Output the [X, Y] coordinate of the center of the cell containing the given text.  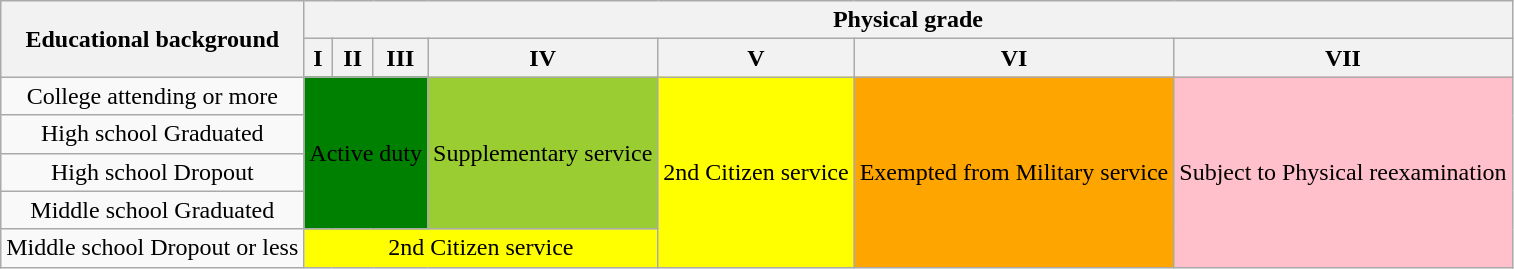
Exempted from Military service [1014, 172]
Physical grade [908, 20]
Middle school Dropout or less [152, 248]
VII [1343, 58]
III [400, 58]
Subject to Physical reexamination [1343, 172]
II [352, 58]
Supplementary service [543, 153]
High school Dropout [152, 172]
College attending or more [152, 96]
High school Graduated [152, 134]
V [756, 58]
VI [1014, 58]
Active duty [366, 153]
Middle school Graduated [152, 210]
IV [543, 58]
I [318, 58]
Educational background [152, 39]
